Output the [x, y] coordinate of the center of the cell containing the given text.  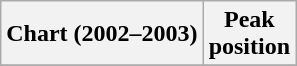
Peakposition [249, 34]
Chart (2002–2003) [102, 34]
